Extract the (x, y) coordinate from the center of the cell holding the provided text.  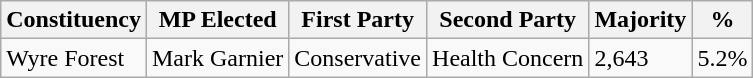
Second Party (508, 20)
Health Concern (508, 58)
Conservative (358, 58)
Constituency (74, 20)
Majority (640, 20)
2,643 (640, 58)
Wyre Forest (74, 58)
% (722, 20)
5.2% (722, 58)
Mark Garnier (217, 58)
First Party (358, 20)
MP Elected (217, 20)
